Find where the given text appears and provide that cell's center as [x, y] coordinate. 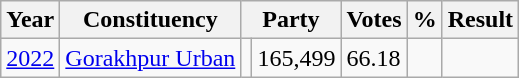
165,499 [296, 58]
2022 [30, 58]
Party [291, 20]
66.18 [374, 58]
Constituency [150, 20]
Result [480, 20]
Gorakhpur Urban [150, 58]
Votes [374, 20]
% [424, 20]
Year [30, 20]
